Output the (X, Y) coordinate of the center of the cell containing the given text.  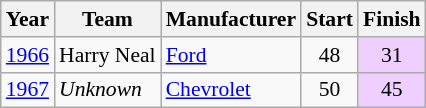
Manufacturer (231, 19)
Ford (231, 55)
31 (392, 55)
Chevrolet (231, 90)
Start (330, 19)
1966 (28, 55)
Harry Neal (108, 55)
50 (330, 90)
Finish (392, 19)
48 (330, 55)
1967 (28, 90)
Team (108, 19)
Unknown (108, 90)
45 (392, 90)
Year (28, 19)
